Pinpoint the cell where the given text exists, returning its (x, y) midpoint coordinate. 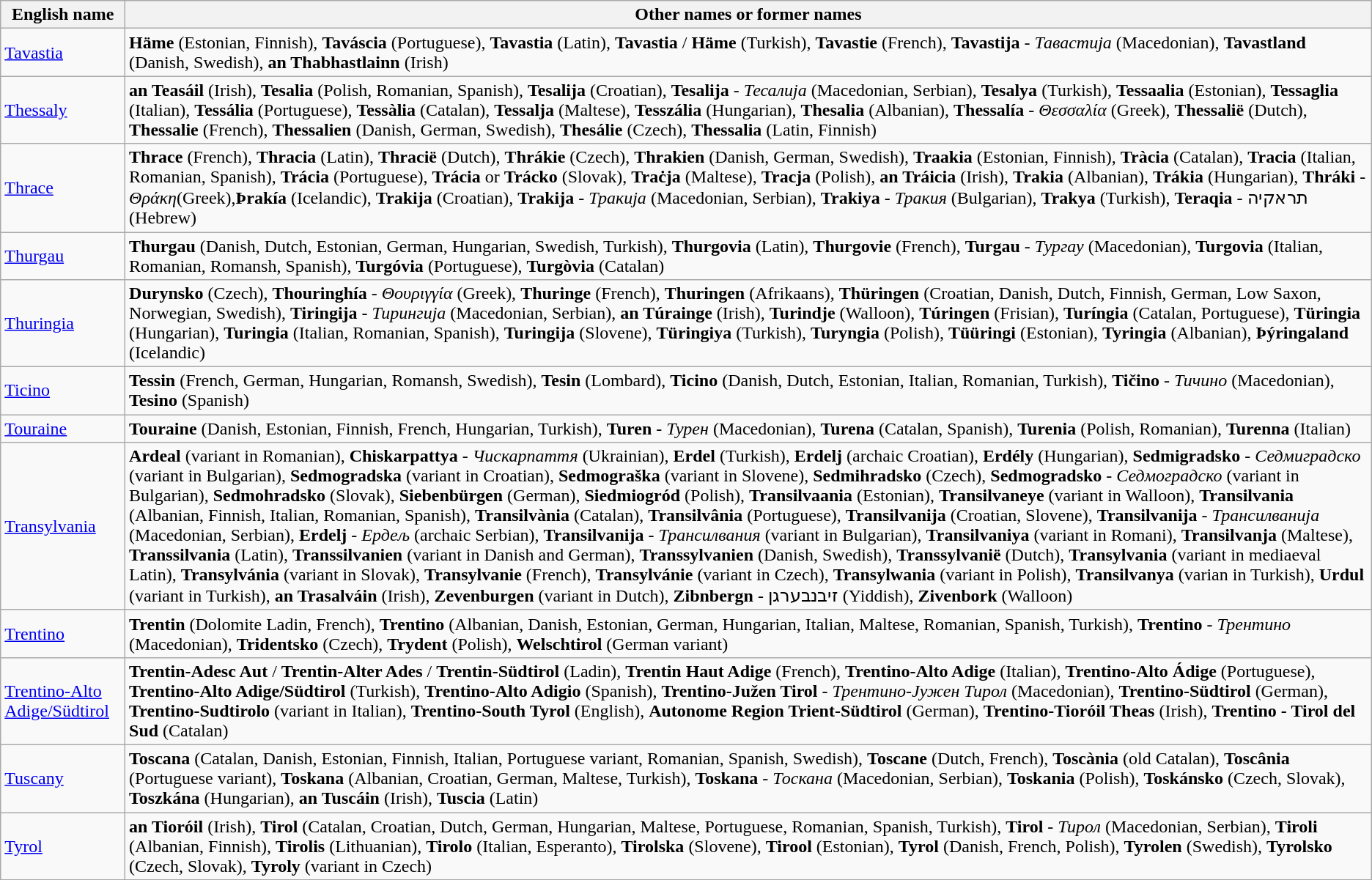
Touraine (63, 429)
Transylvania (63, 526)
Trentino (63, 633)
Thurgau (63, 255)
Thrace (63, 188)
Thessaly (63, 110)
Tuscany (63, 778)
Tyrol (63, 846)
Ticino (63, 391)
Trentino-Alto Adige/Südtirol (63, 700)
Other names or former names (749, 15)
Thuringia (63, 324)
English name (63, 15)
Tavastia (63, 53)
